Capture the cell that displays the provided text and extract its [x, y] central coordinate. 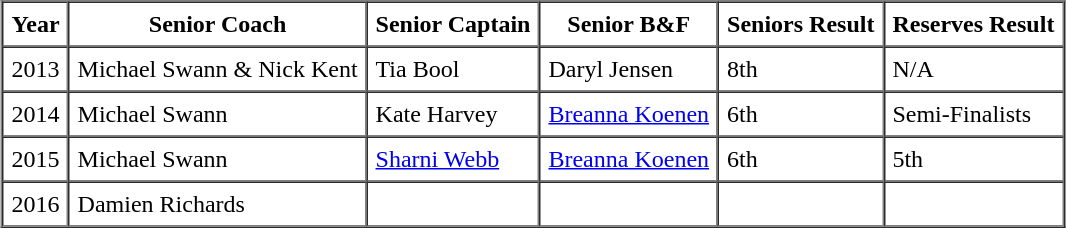
2015 [36, 158]
Year [36, 24]
Senior B&F [628, 24]
Kate Harvey [454, 114]
2013 [36, 68]
Reserves Result [973, 24]
8th [800, 68]
Damien Richards [218, 204]
5th [973, 158]
Seniors Result [800, 24]
Daryl Jensen [628, 68]
Tia Bool [454, 68]
Senior Captain [454, 24]
Michael Swann & Nick Kent [218, 68]
2016 [36, 204]
Semi-Finalists [973, 114]
2014 [36, 114]
Sharni Webb [454, 158]
N/A [973, 68]
Senior Coach [218, 24]
